Provide the [x, y] coordinate of the cell's center where the given text is located.  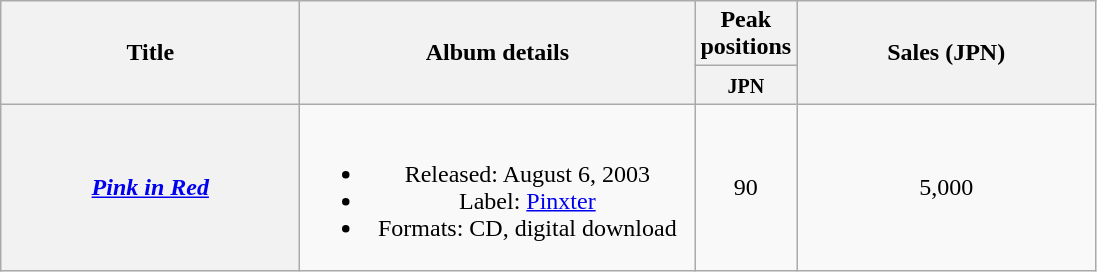
Title [150, 52]
5,000 [946, 188]
Sales (JPN) [946, 52]
Pink in Red [150, 188]
Released: August 6, 2003 Label: PinxterFormats: CD, digital download [498, 188]
JPN [746, 85]
90 [746, 188]
Peak positions [746, 34]
Album details [498, 52]
